For the text-containing cell, return its midpoint in [X, Y] coordinate format. 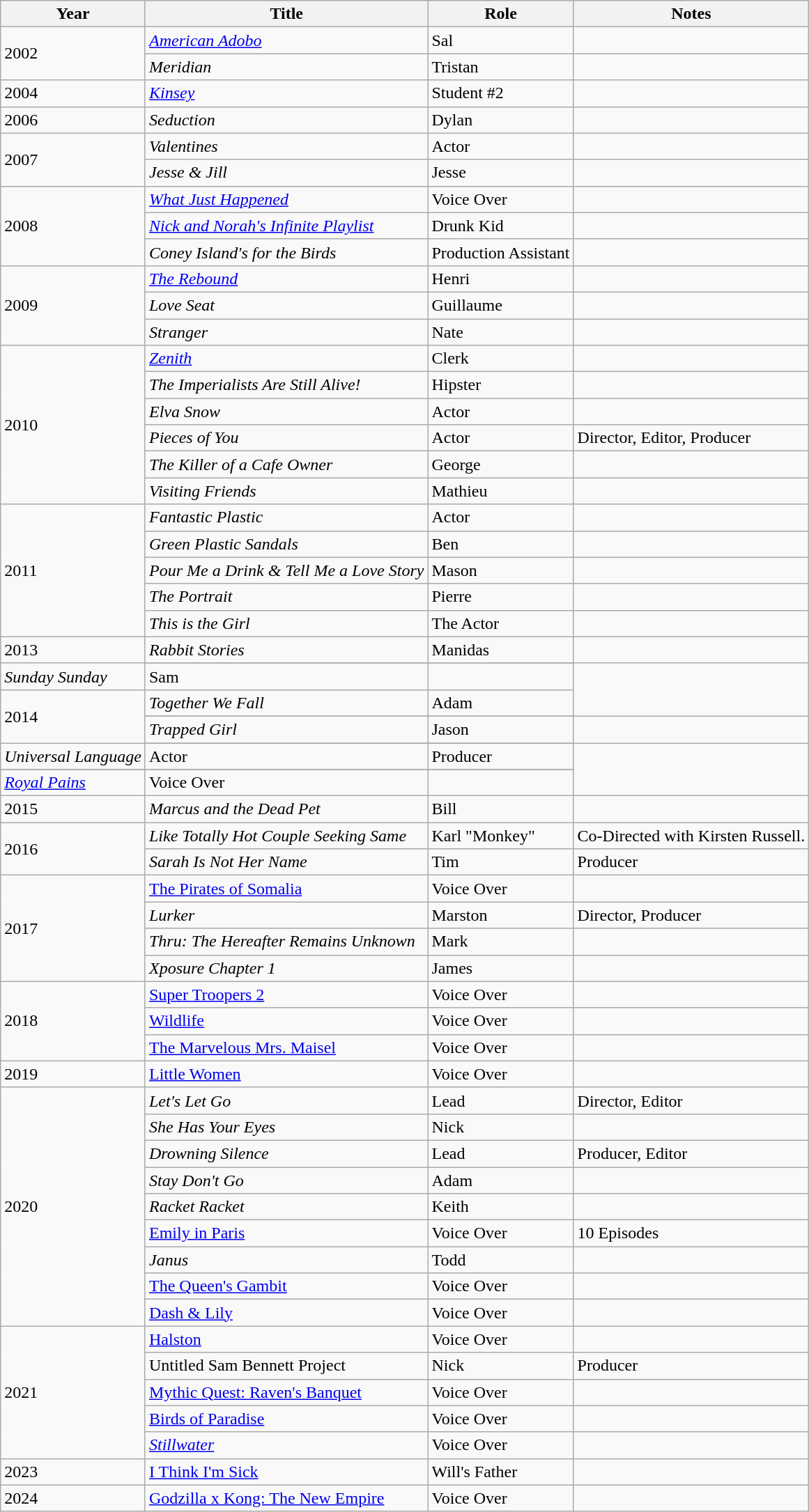
The Marvelous Mrs. Maisel [286, 1047]
The Imperialists Are Still Alive! [286, 385]
Jesse [500, 173]
Mathieu [500, 491]
I Think I'm Sick [286, 1472]
The Queen's Gambit [286, 1286]
Will's Father [500, 1472]
Tristan [500, 67]
She Has Your Eyes [286, 1127]
Kinsey [286, 93]
Tim [500, 862]
Elva Snow [286, 412]
Nick and Norah's Infinite Playlist [286, 226]
Nate [500, 332]
Racket Racket [286, 1207]
Sarah Is Not Her Name [286, 862]
Hipster [500, 385]
Zenith [286, 359]
2016 [73, 849]
Mason [500, 570]
2006 [73, 120]
Stranger [286, 332]
The Actor [500, 623]
2007 [73, 159]
Pieces of You [286, 438]
Godzilla x Kong: The New Empire [286, 1498]
Thru: The Hereafter Remains Unknown [286, 942]
Marcus and the Dead Pet [286, 809]
2011 [73, 570]
2018 [73, 1021]
Jesse & Jill [286, 173]
2021 [73, 1392]
Year [73, 14]
Untitled Sam Bennett Project [286, 1366]
The Killer of a Cafe Owner [286, 465]
Karl "Monkey" [500, 836]
What Just Happened [286, 199]
Dash & Lily [286, 1313]
Universal Language [73, 756]
Rabbit Stories [286, 650]
Todd [500, 1260]
2023 [73, 1472]
Pour Me a Drink & Tell Me a Love Story [286, 570]
Producer, Editor [691, 1153]
Guillaume [500, 305]
Bill [500, 809]
Keith [500, 1207]
Director, Editor, Producer [691, 438]
2024 [73, 1498]
Co-Directed with Kirsten Russell. [691, 836]
Sal [500, 40]
Stillwater [286, 1445]
2019 [73, 1074]
American Adobo [286, 40]
Student #2 [500, 93]
2017 [73, 928]
Sunday Sunday [73, 676]
Ben [500, 544]
Little Women [286, 1074]
Halston [286, 1339]
Coney Island's for the Birds [286, 252]
Pierre [500, 597]
Emily in Paris [286, 1233]
Wildlife [286, 1021]
Royal Pains [73, 783]
Together We Fall [286, 703]
Clerk [500, 359]
2009 [73, 305]
Notes [691, 14]
The Pirates of Somalia [286, 889]
Director, Editor [691, 1100]
Role [500, 14]
2002 [73, 54]
Mythic Quest: Raven's Banquet [286, 1392]
2014 [73, 716]
Mark [500, 942]
Stay Don't Go [286, 1180]
This is the Girl [286, 623]
Jason [500, 729]
Fantastic Plastic [286, 517]
Director, Producer [691, 915]
Sam [286, 676]
2020 [73, 1206]
Love Seat [286, 305]
2015 [73, 809]
Visiting Friends [286, 491]
Drunk Kid [500, 226]
Super Troopers 2 [286, 995]
Birds of Paradise [286, 1419]
2010 [73, 425]
Drowning Silence [286, 1153]
Janus [286, 1260]
Production Assistant [500, 252]
Like Totally Hot Couple Seeking Same [286, 836]
Title [286, 14]
George [500, 465]
2004 [73, 93]
Let's Let Go [286, 1100]
The Rebound [286, 279]
Manidas [500, 650]
Marston [500, 915]
The Portrait [286, 597]
Meridian [286, 67]
Lurker [286, 915]
James [500, 968]
2013 [73, 650]
Green Plastic Sandals [286, 544]
2008 [73, 226]
Valentines [286, 146]
Henri [500, 279]
Trapped Girl [286, 729]
Seduction [286, 120]
Xposure Chapter 1 [286, 968]
10 Episodes [691, 1233]
Dylan [500, 120]
